From the cell containing the given text, extract its center point as (x, y) coordinate. 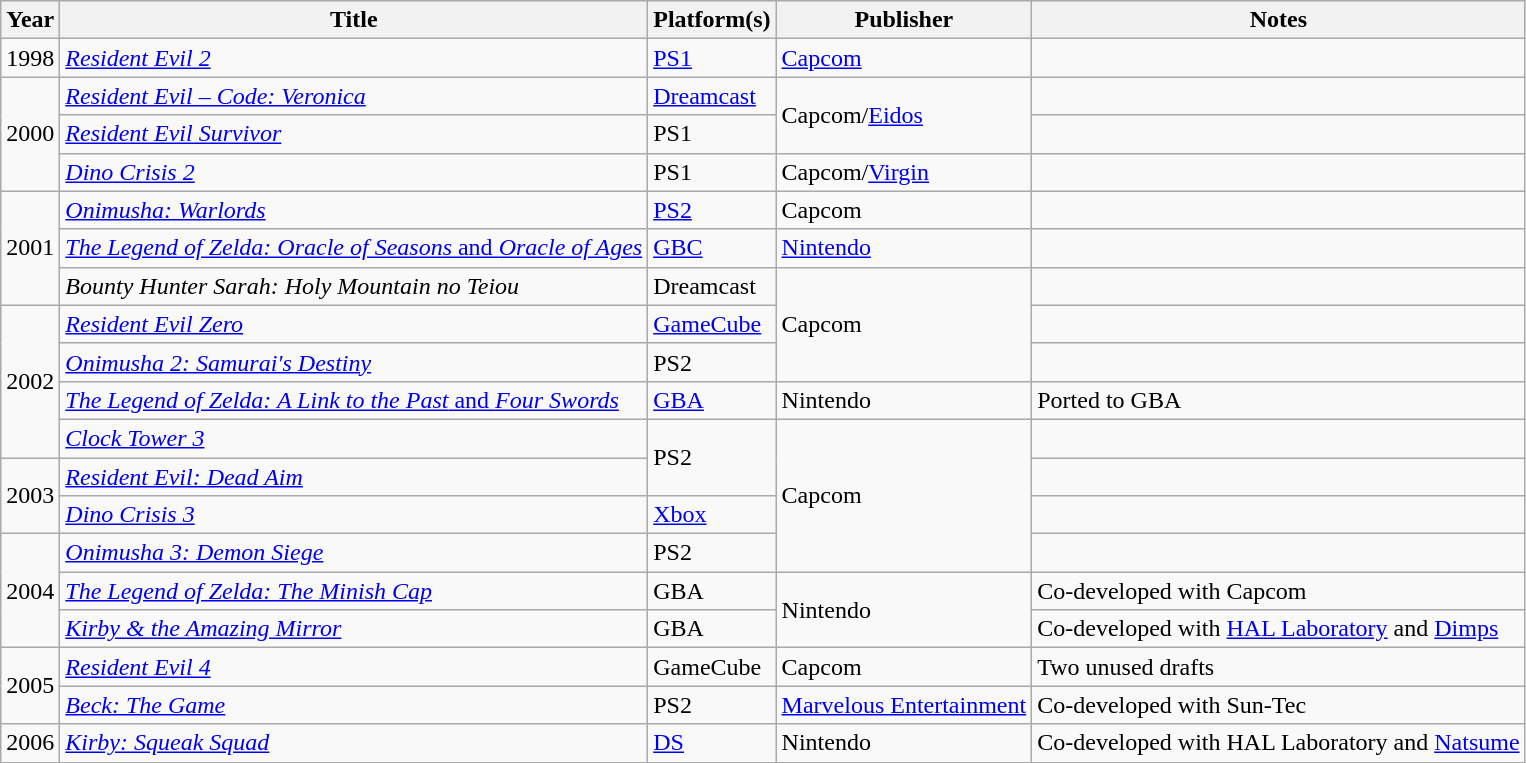
Capcom/Eidos (904, 115)
Co-developed with HAL Laboratory and Natsume (1278, 743)
Kirby & the Amazing Mirror (354, 629)
Year (30, 20)
Co-developed with HAL Laboratory and Dimps (1278, 629)
The Legend of Zelda: The Minish Cap (354, 591)
Xbox (712, 515)
GBC (712, 248)
Bounty Hunter Sarah: Holy Mountain no Teiou (354, 286)
Onimusha: Warlords (354, 210)
The Legend of Zelda: Oracle of Seasons and Oracle of Ages (354, 248)
Resident Evil Survivor (354, 134)
2000 (30, 134)
Two unused drafts (1278, 667)
2004 (30, 591)
Resident Evil: Dead Aim (354, 477)
Co-developed with Sun-Tec (1278, 705)
Dino Crisis 3 (354, 515)
2001 (30, 248)
Notes (1278, 20)
Platform(s) (712, 20)
2005 (30, 686)
The Legend of Zelda: A Link to the Past and Four Swords (354, 400)
Ported to GBA (1278, 400)
Co-developed with Capcom (1278, 591)
Clock Tower 3 (354, 438)
Resident Evil 2 (354, 58)
Resident Evil Zero (354, 324)
Beck: The Game (354, 705)
Resident Evil – Code: Veronica (354, 96)
Capcom/Virgin (904, 172)
2006 (30, 743)
Publisher (904, 20)
Onimusha 3: Demon Siege (354, 553)
1998 (30, 58)
Title (354, 20)
Dino Crisis 2 (354, 172)
2003 (30, 496)
Marvelous Entertainment (904, 705)
DS (712, 743)
2002 (30, 381)
Kirby: Squeak Squad (354, 743)
Onimusha 2: Samurai's Destiny (354, 362)
Resident Evil 4 (354, 667)
